Return the (X, Y) coordinate for the center point of the cell that contains the specified text.  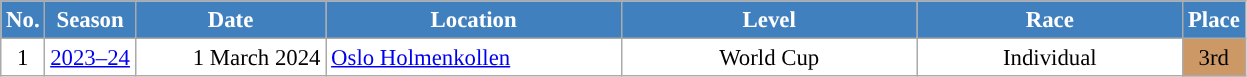
Place (1214, 20)
1 (23, 58)
2023–24 (90, 58)
1 March 2024 (230, 58)
Race (1050, 20)
Date (230, 20)
Location (474, 20)
Individual (1050, 58)
Level (769, 20)
3rd (1214, 58)
World Cup (769, 58)
No. (23, 20)
Oslo Holmenkollen (474, 58)
Season (90, 20)
